Return the [x, y] coordinate for the center point of the cell that contains the specified text.  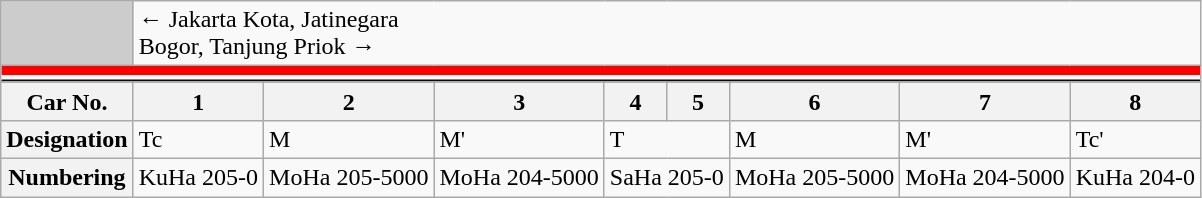
3 [519, 101]
Numbering [67, 177]
Car No. [67, 101]
Tc' [1135, 139]
8 [1135, 101]
SaHa 205-0 [666, 177]
T [666, 139]
4 [636, 101]
5 [698, 101]
Designation [67, 139]
KuHa 205-0 [198, 177]
1 [198, 101]
KuHa 204-0 [1135, 177]
2 [349, 101]
Tc [198, 139]
6 [814, 101]
7 [985, 101]
← Jakarta Kota, JatinegaraBogor, Tanjung Priok → [666, 34]
